For the text-containing cell, return its midpoint in [x, y] coordinate format. 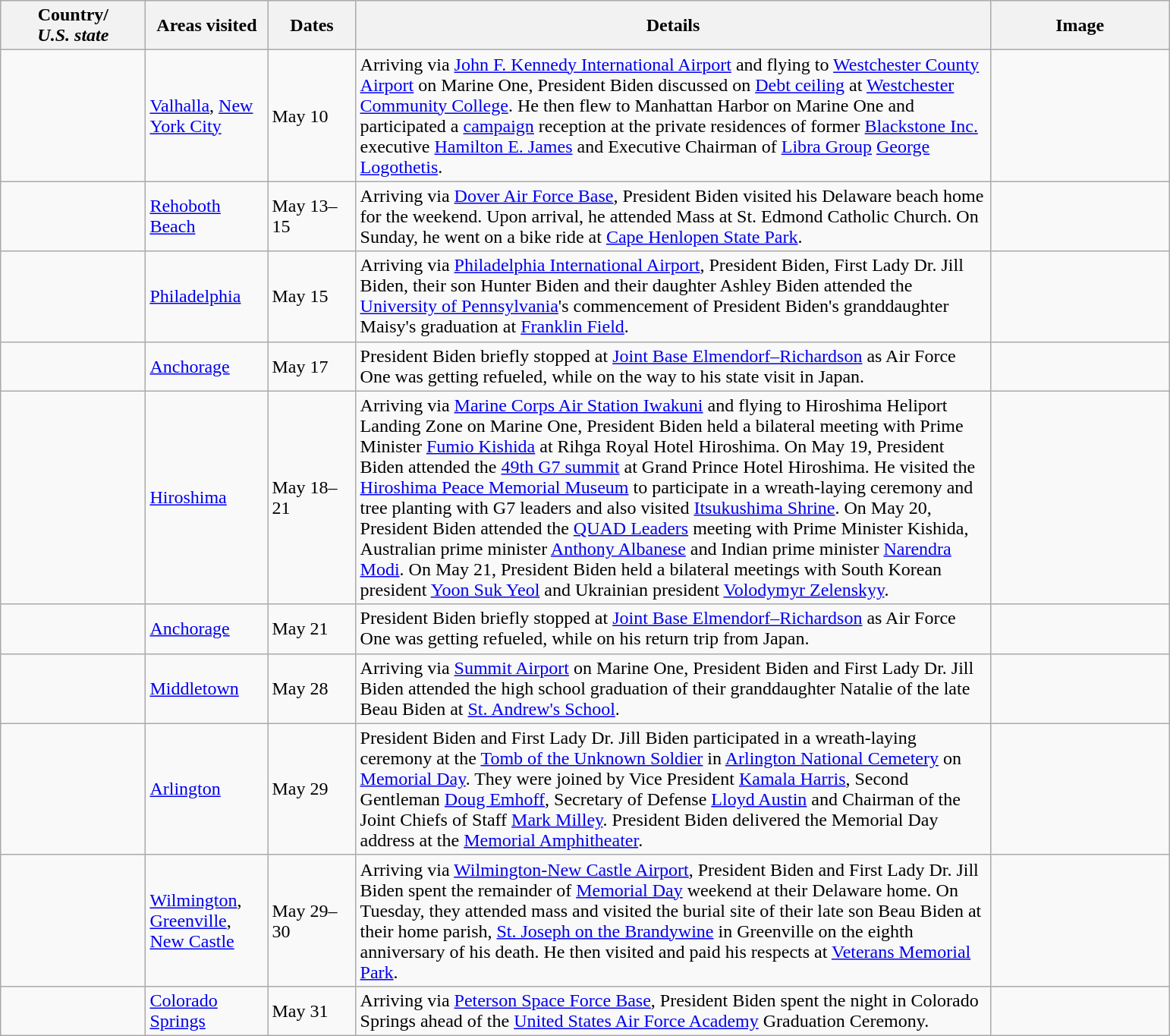
May 15 [312, 296]
Areas visited [206, 26]
May 29–30 [312, 920]
May 18–21 [312, 498]
May 31 [312, 1011]
May 10 [312, 115]
Dates [312, 26]
Details [673, 26]
President Biden briefly stopped at Joint Base Elmendorf–Richardson as Air Force One was getting refueled, while on his return trip from Japan. [673, 628]
Wilmington, Greenville, New Castle [206, 920]
May 21 [312, 628]
Valhalla, New York City [206, 115]
Middletown [206, 688]
May 29 [312, 789]
Hiroshima [206, 498]
Philadelphia [206, 296]
Rehoboth Beach [206, 216]
Country/U.S. state [73, 26]
Arlington [206, 789]
May 17 [312, 366]
May 28 [312, 688]
May 13–15 [312, 216]
Colorado Springs [206, 1011]
Image [1080, 26]
